Provide the (X, Y) coordinate of the cell's center where the given text is located.  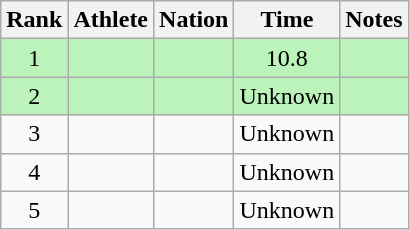
Nation (194, 20)
3 (34, 134)
Time (287, 20)
4 (34, 172)
2 (34, 96)
1 (34, 58)
Rank (34, 20)
Notes (374, 20)
10.8 (287, 58)
5 (34, 210)
Athlete (111, 20)
